Search for the cell housing the specified text and yield its (x, y) center coordinate. 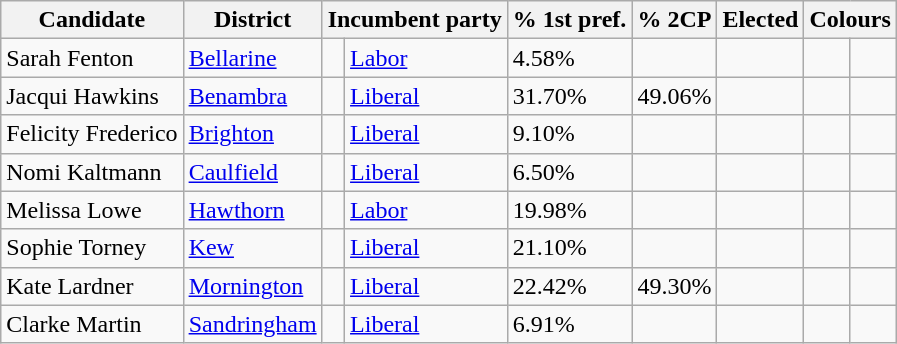
6.50% (570, 172)
Sophie Torney (92, 248)
Caulfield (252, 172)
Bellarine (252, 58)
21.10% (570, 248)
49.06% (674, 96)
% 1st pref. (570, 20)
Sandringham (252, 324)
Candidate (92, 20)
Clarke Martin (92, 324)
6.91% (570, 324)
4.58% (570, 58)
Brighton (252, 134)
District (252, 20)
49.30% (674, 286)
Benambra (252, 96)
Melissa Lowe (92, 210)
% 2CP (674, 20)
Mornington (252, 286)
Felicity Frederico (92, 134)
Incumbent party (414, 20)
19.98% (570, 210)
Nomi Kaltmann (92, 172)
Jacqui Hawkins (92, 96)
31.70% (570, 96)
22.42% (570, 286)
Sarah Fenton (92, 58)
Colours (850, 20)
Hawthorn (252, 210)
9.10% (570, 134)
Elected (760, 20)
Kew (252, 248)
Kate Lardner (92, 286)
